Return (X, Y) of the center of cell containing provided text 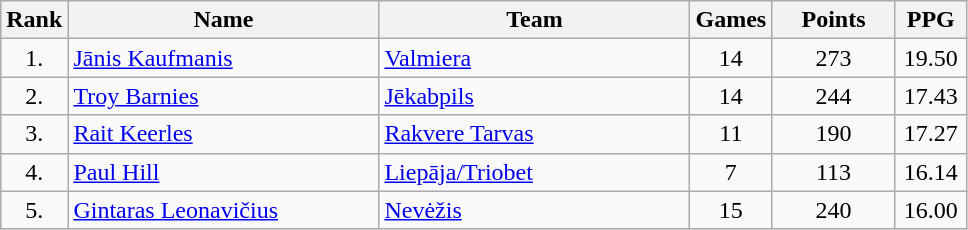
113 (834, 172)
Games (731, 20)
240 (834, 210)
Valmiera (534, 58)
19.50 (930, 58)
2. (34, 96)
11 (731, 134)
4. (34, 172)
Nevėžis (534, 210)
Name (224, 20)
Points (834, 20)
16.00 (930, 210)
Gintaras Leonavičius (224, 210)
Jēkabpils (534, 96)
5. (34, 210)
17.27 (930, 134)
16.14 (930, 172)
273 (834, 58)
Jānis Kaufmanis (224, 58)
3. (34, 134)
15 (731, 210)
17.43 (930, 96)
7 (731, 172)
Liepāja/Triobet (534, 172)
Troy Barnies (224, 96)
1. (34, 58)
Rait Keerles (224, 134)
PPG (930, 20)
Paul Hill (224, 172)
Rank (34, 20)
Team (534, 20)
244 (834, 96)
190 (834, 134)
Rakvere Tarvas (534, 134)
